Pinpoint the cell where the given text exists, returning its (X, Y) midpoint coordinate. 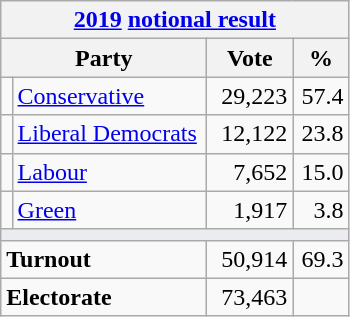
Labour (110, 172)
7,652 (250, 172)
1,917 (250, 210)
3.8 (321, 210)
73,463 (250, 297)
29,223 (250, 96)
Vote (250, 58)
69.3 (321, 259)
Electorate (104, 297)
57.4 (321, 96)
2019 notional result (175, 20)
% (321, 58)
Party (104, 58)
Conservative (110, 96)
Turnout (104, 259)
23.8 (321, 134)
Green (110, 210)
15.0 (321, 172)
50,914 (250, 259)
Liberal Democrats (110, 134)
12,122 (250, 134)
